Extract the [x, y] coordinate from the center of the cell holding the provided text.  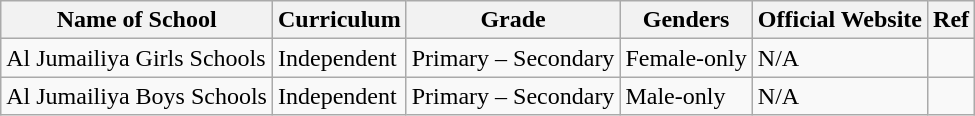
Name of School [137, 20]
Female-only [686, 58]
Male-only [686, 96]
Al Jumailiya Girls Schools [137, 58]
Al Jumailiya Boys Schools [137, 96]
Official Website [840, 20]
Genders [686, 20]
Ref [952, 20]
Grade [513, 20]
Curriculum [339, 20]
